Output the (x, y) coordinate of the center of the cell containing the given text.  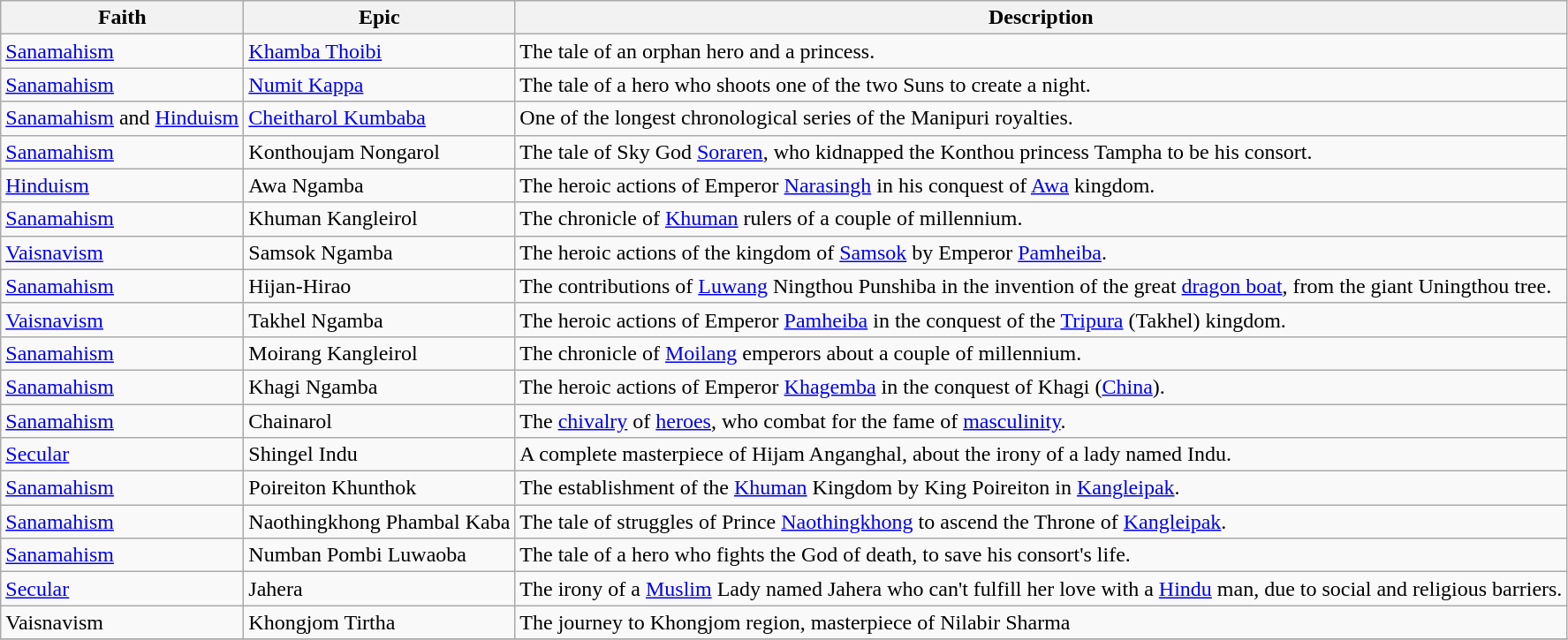
Numit Kappa (380, 85)
Faith (122, 18)
Samsok Ngamba (380, 252)
The establishment of the Khuman Kingdom by King Poireiton in Kangleipak. (1041, 488)
The tale of struggles of Prince Naothingkhong to ascend the Throne of Kangleipak. (1041, 522)
Takhel Ngamba (380, 320)
The chronicle of Moilang emperors about a couple of millennium. (1041, 353)
One of the longest chronological series of the Manipuri royalties. (1041, 118)
The heroic actions of the kingdom of Samsok by Emperor Pamheiba. (1041, 252)
Khamba Thoibi (380, 51)
Numban Pombi Luwaoba (380, 555)
Cheitharol Kumbaba (380, 118)
Hinduism (122, 185)
The contributions of Luwang Ningthou Punshiba in the invention of the great dragon boat, from the giant Uningthou tree. (1041, 286)
Description (1041, 18)
Naothingkhong Phambal Kaba (380, 522)
The tale of a hero who fights the God of death, to save his consort's life. (1041, 555)
Konthoujam Nongarol (380, 152)
Moirang Kangleirol (380, 353)
The chivalry of heroes, who combat for the fame of masculinity. (1041, 421)
Poireiton Khunthok (380, 488)
Shingel Indu (380, 455)
Khagi Ngamba (380, 387)
The journey to Khongjom region, masterpiece of Nilabir Sharma (1041, 622)
The heroic actions of Emperor Khagemba in the conquest of Khagi (China). (1041, 387)
A complete masterpiece of Hijam Anganghal, about the irony of a lady named Indu. (1041, 455)
The tale of an orphan hero and a princess. (1041, 51)
Hijan-Hirao (380, 286)
The tale of a hero who shoots one of the two Suns to create a night. (1041, 85)
The heroic actions of Emperor Pamheiba in the conquest of the Tripura (Takhel) kingdom. (1041, 320)
Khuman Kangleirol (380, 219)
The tale of Sky God Soraren, who kidnapped the Konthou princess Tampha to be his consort. (1041, 152)
Awa Ngamba (380, 185)
Khongjom Tirtha (380, 622)
Epic (380, 18)
Sanamahism and Hinduism (122, 118)
Jahera (380, 589)
The chronicle of Khuman rulers of a couple of millennium. (1041, 219)
Chainarol (380, 421)
The irony of a Muslim Lady named Jahera who can't fulfill her love with a Hindu man, due to social and religious barriers. (1041, 589)
The heroic actions of Emperor Narasingh in his conquest of Awa kingdom. (1041, 185)
